Return (X, Y) of the center of cell containing provided text 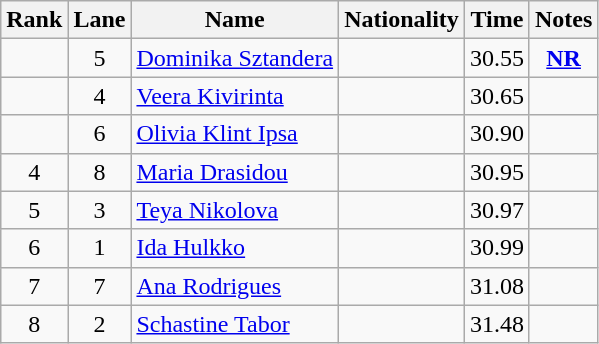
31.08 (496, 286)
30.65 (496, 96)
Teya Nikolova (235, 210)
Maria Drasidou (235, 172)
2 (100, 324)
Rank (34, 20)
Ana Rodrigues (235, 286)
1 (100, 248)
30.90 (496, 134)
Notes (563, 20)
Veera Kivirinta (235, 96)
30.99 (496, 248)
30.97 (496, 210)
NR (563, 58)
Time (496, 20)
30.95 (496, 172)
Lane (100, 20)
Schastine Tabor (235, 324)
3 (100, 210)
Ida Hulkko (235, 248)
Nationality (402, 20)
Olivia Klint Ipsa (235, 134)
Name (235, 20)
Dominika Sztandera (235, 58)
31.48 (496, 324)
30.55 (496, 58)
